Detect which cell encompasses the target text, then output its (X, Y) center coordinate. 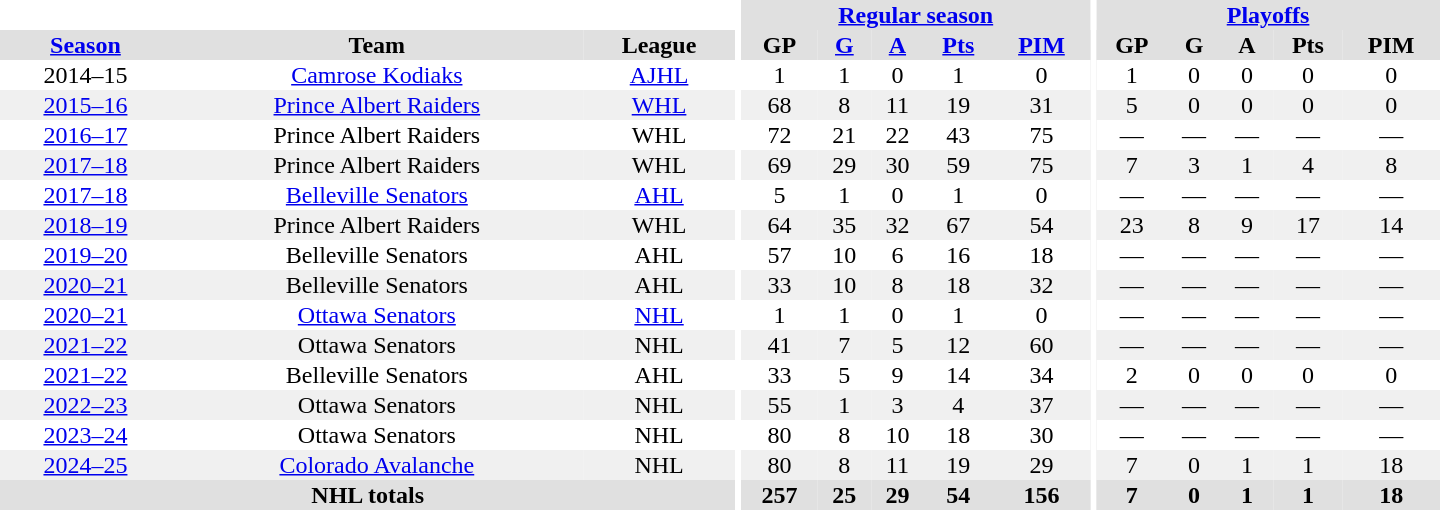
2018–19 (86, 225)
16 (958, 255)
67 (958, 225)
Team (377, 45)
25 (844, 495)
2016–17 (86, 135)
2022–23 (86, 405)
257 (780, 495)
17 (1308, 225)
68 (780, 105)
21 (844, 135)
59 (958, 165)
41 (780, 345)
2019–20 (86, 255)
69 (780, 165)
12 (958, 345)
2024–25 (86, 465)
2015–16 (86, 105)
37 (1042, 405)
55 (780, 405)
57 (780, 255)
NHL totals (368, 495)
64 (780, 225)
6 (898, 255)
AJHL (660, 75)
72 (780, 135)
31 (1042, 105)
2023–24 (86, 435)
35 (844, 225)
23 (1132, 225)
60 (1042, 345)
Regular season (916, 15)
2014–15 (86, 75)
Playoffs (1268, 15)
22 (898, 135)
Season (86, 45)
Colorado Avalanche (377, 465)
League (660, 45)
34 (1042, 375)
156 (1042, 495)
43 (958, 135)
Camrose Kodiaks (377, 75)
2 (1132, 375)
